Return the [X, Y] coordinate for the center point of the cell that contains the specified text.  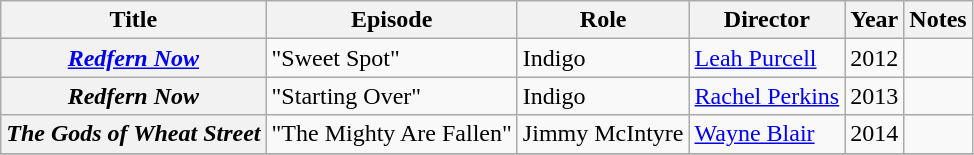
2014 [874, 134]
The Gods of Wheat Street [134, 134]
Year [874, 20]
2013 [874, 96]
Role [603, 20]
"The Mighty Are Fallen" [392, 134]
Director [767, 20]
Title [134, 20]
Episode [392, 20]
2012 [874, 58]
Wayne Blair [767, 134]
Jimmy McIntyre [603, 134]
"Sweet Spot" [392, 58]
Rachel Perkins [767, 96]
Leah Purcell [767, 58]
Notes [938, 20]
"Starting Over" [392, 96]
